Return (X, Y) of the center of cell containing provided text 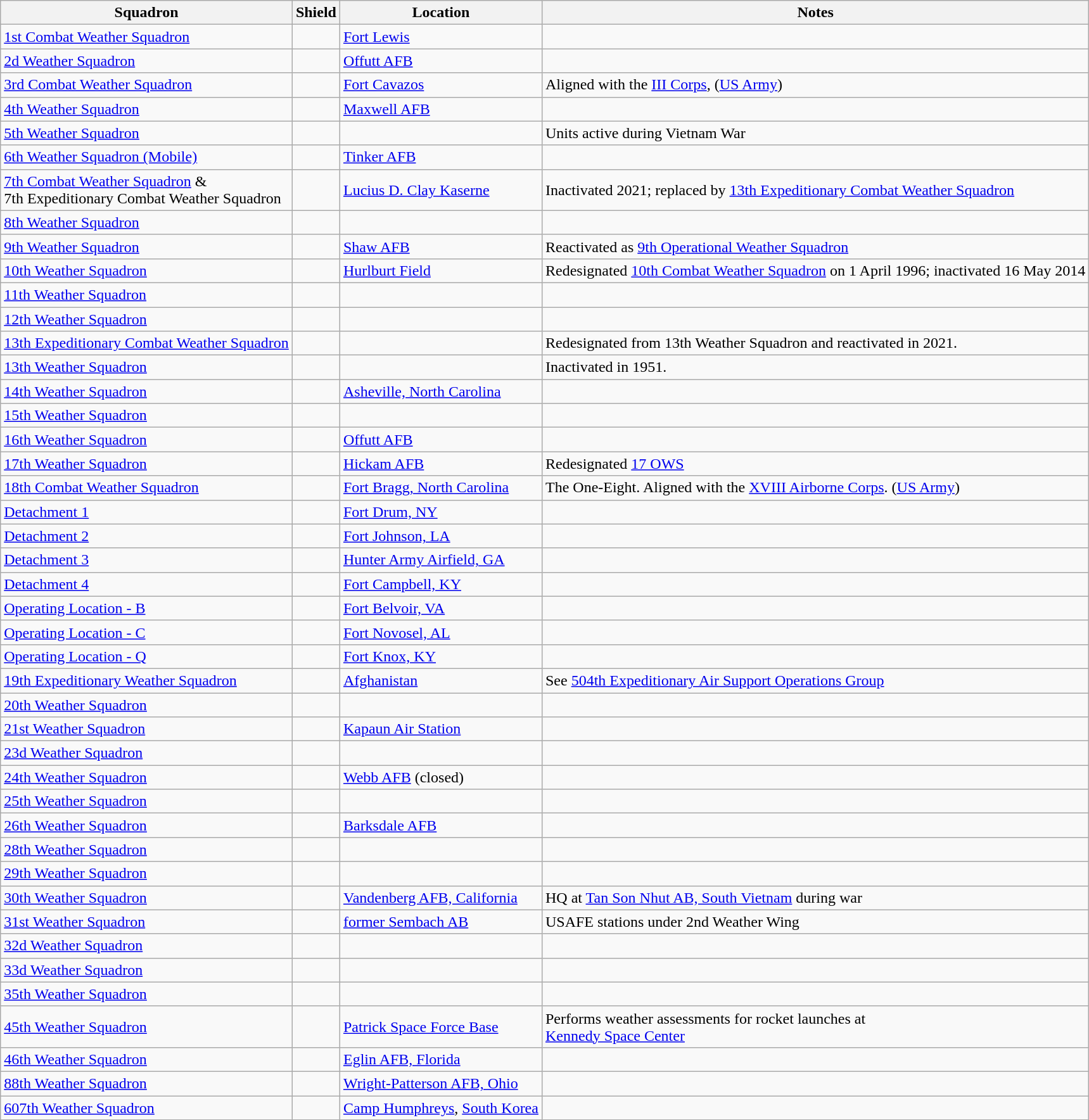
Fort Campbell, KY (441, 584)
1st Combat Weather Squadron (147, 37)
Eglin AFB, Florida (441, 1059)
Reactivated as 9th Operational Weather Squadron (815, 246)
Redesignated 17 OWS (815, 464)
See 504th Expeditionary Air Support Operations Group (815, 680)
Redesignated 10th Combat Weather Squadron on 1 April 1996; inactivated 16 May 2014 (815, 270)
Fort Lewis (441, 37)
Detachment 3 (147, 560)
26th Weather Squadron (147, 825)
17th Weather Squadron (147, 464)
Fort Cavazos (441, 85)
Fort Novosel, AL (441, 632)
Fort Drum, NY (441, 512)
Detachment 1 (147, 512)
Webb AFB (closed) (441, 777)
19th Expeditionary Weather Squadron (147, 680)
607th Weather Squadron (147, 1108)
Inactivated in 1951. (815, 367)
12th Weather Squadron (147, 319)
88th Weather Squadron (147, 1083)
35th Weather Squadron (147, 994)
10th Weather Squadron (147, 270)
15th Weather Squadron (147, 416)
28th Weather Squadron (147, 850)
24th Weather Squadron (147, 777)
The One-Eight. Aligned with the XVIII Airborne Corps. (US Army) (815, 488)
13th Expeditionary Combat Weather Squadron (147, 343)
14th Weather Squadron (147, 391)
Maxwell AFB (441, 109)
32d Weather Squadron (147, 946)
Shield (315, 13)
Units active during Vietnam War (815, 133)
Operating Location - B (147, 608)
23d Weather Squadron (147, 753)
Wright-Patterson AFB, Ohio (441, 1083)
Fort Knox, KY (441, 656)
45th Weather Squadron (147, 1026)
33d Weather Squadron (147, 970)
2d Weather Squadron (147, 61)
Squadron (147, 13)
6th Weather Squadron (Mobile) (147, 157)
30th Weather Squadron (147, 898)
21st Weather Squadron (147, 729)
Detachment 4 (147, 584)
20th Weather Squadron (147, 705)
Patrick Space Force Base (441, 1026)
Afghanistan (441, 680)
Shaw AFB (441, 246)
Camp Humphreys, South Korea (441, 1108)
former Sembach AB (441, 922)
18th Combat Weather Squadron (147, 488)
Kapaun Air Station (441, 729)
USAFE stations under 2nd Weather Wing (815, 922)
Asheville, North Carolina (441, 391)
Barksdale AFB (441, 825)
Performs weather assessments for rocket launches at Kennedy Space Center (815, 1026)
25th Weather Squadron (147, 801)
Location (441, 13)
Operating Location - Q (147, 656)
Vandenberg AFB, California (441, 898)
Fort Johnson, LA (441, 536)
Tinker AFB (441, 157)
9th Weather Squadron (147, 246)
8th Weather Squadron (147, 222)
Fort Belvoir, VA (441, 608)
Detachment 2 (147, 536)
Fort Bragg, North Carolina (441, 488)
11th Weather Squadron (147, 295)
Operating Location - C (147, 632)
Aligned with the III Corps, (US Army) (815, 85)
5th Weather Squadron (147, 133)
Notes (815, 13)
4th Weather Squadron (147, 109)
29th Weather Squadron (147, 874)
HQ at Tan Son Nhut AB, South Vietnam during war (815, 898)
13th Weather Squadron (147, 367)
Hickam AFB (441, 464)
Hunter Army Airfield, GA (441, 560)
3rd Combat Weather Squadron (147, 85)
31st Weather Squadron (147, 922)
Lucius D. Clay Kaserne (441, 190)
Redesignated from 13th Weather Squadron and reactivated in 2021. (815, 343)
Hurlburt Field (441, 270)
16th Weather Squadron (147, 440)
7th Combat Weather Squadron &7th Expeditionary Combat Weather Squadron (147, 190)
46th Weather Squadron (147, 1059)
Inactivated 2021; replaced by 13th Expeditionary Combat Weather Squadron (815, 190)
